Return [X, Y] of the center of cell containing provided text 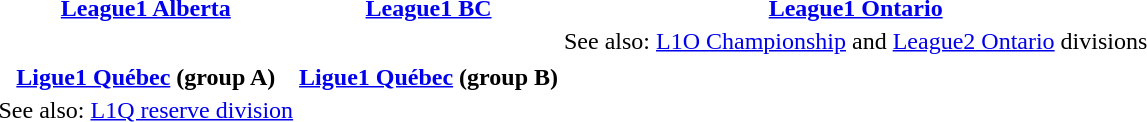
Ligue1 Québec (group B) [429, 77]
